Output the (x, y) coordinate of the center of the cell containing the given text.  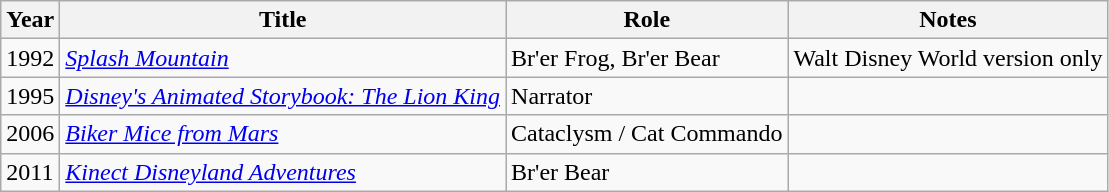
Role (647, 20)
1995 (30, 96)
Br'er Frog, Br'er Bear (647, 58)
1992 (30, 58)
Splash Mountain (283, 58)
2011 (30, 172)
Year (30, 20)
2006 (30, 134)
Narrator (647, 96)
Walt Disney World version only (948, 58)
Notes (948, 20)
Cataclysm / Cat Commando (647, 134)
Kinect Disneyland Adventures (283, 172)
Biker Mice from Mars (283, 134)
Br'er Bear (647, 172)
Title (283, 20)
Disney's Animated Storybook: The Lion King (283, 96)
